Provide the (X, Y) coordinate of the cell's center where the given text is located.  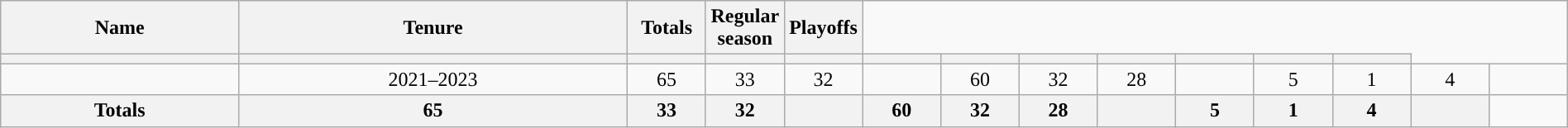
Tenure (433, 28)
Playoffs (824, 28)
2021–2023 (433, 79)
Regular season (744, 28)
Name (120, 28)
